Return the [x, y] coordinate for the center point of the cell that contains the specified text.  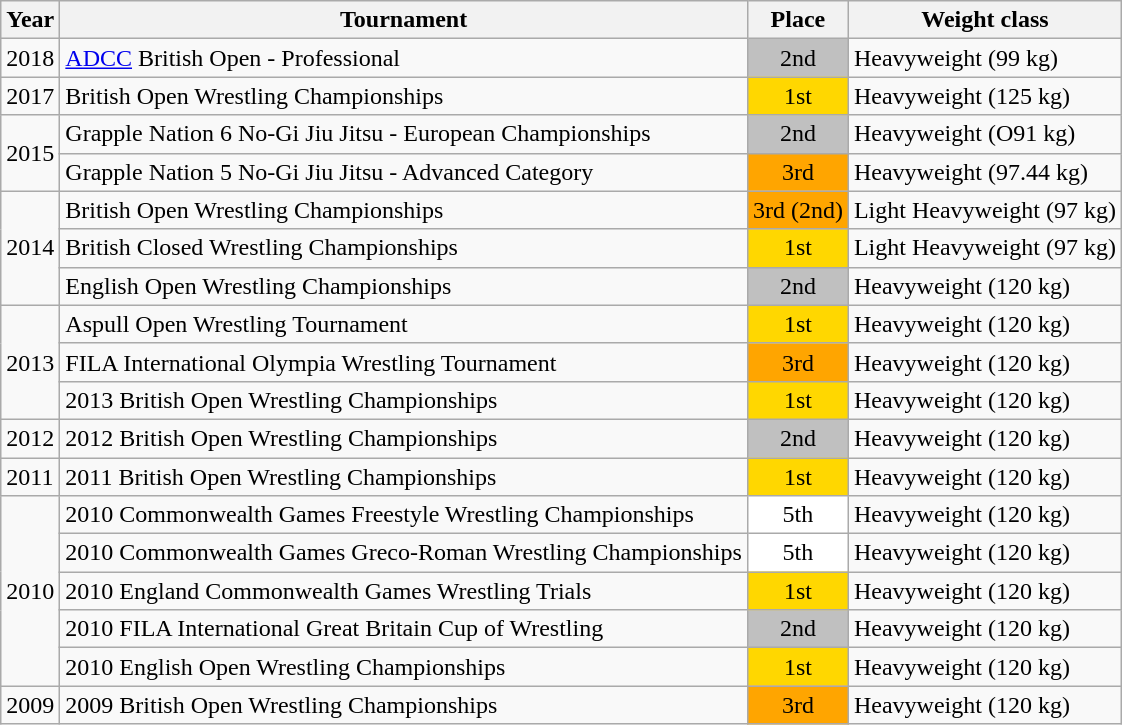
FILA International Olympia Wrestling Tournament [404, 362]
Tournament [404, 20]
2013 [30, 362]
Heavyweight (125 kg) [984, 96]
2013 British Open Wrestling Championships [404, 400]
Grapple Nation 6 No-Gi Jiu Jitsu - European Championships [404, 134]
English Open Wrestling Championships [404, 286]
2010 English Open Wrestling Championships [404, 667]
2011 [30, 477]
2009 [30, 705]
2011 British Open Wrestling Championships [404, 477]
2018 [30, 58]
2015 [30, 153]
Heavyweight (99 kg) [984, 58]
2010 Commonwealth Games Freestyle Wrestling Championships [404, 515]
2012 [30, 438]
Heavyweight (O91 kg) [984, 134]
Aspull Open Wrestling Tournament [404, 324]
Weight class [984, 20]
2017 [30, 96]
2009 British Open Wrestling Championships [404, 705]
Year [30, 20]
3rd (2nd) [798, 210]
2010 FILA International Great Britain Cup of Wrestling [404, 629]
2010 England Commonwealth Games Wrestling Trials [404, 591]
2010 Commonwealth Games Greco-Roman Wrestling Championships [404, 553]
2014 [30, 248]
2012 British Open Wrestling Championships [404, 438]
2010 [30, 591]
ADCC British Open - Professional [404, 58]
British Closed Wrestling Championships [404, 248]
Place [798, 20]
Grapple Nation 5 No-Gi Jiu Jitsu - Advanced Category [404, 172]
Heavyweight (97.44 kg) [984, 172]
